Scan for the cell matching the given text and deliver its [X, Y] coordinate at center. 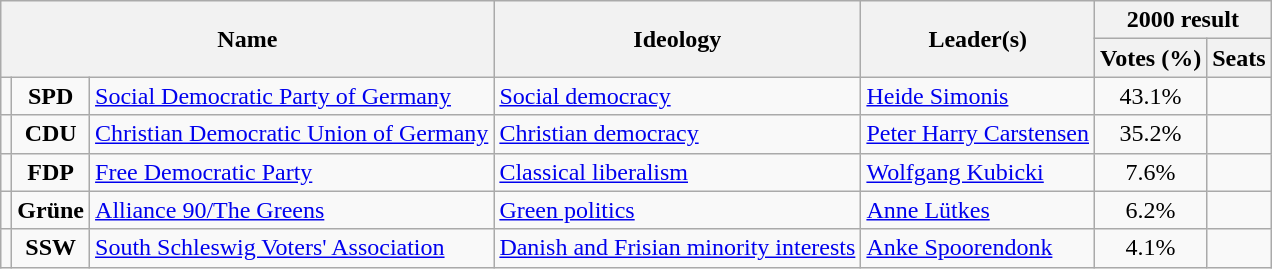
Ideology [678, 39]
Peter Harry Carstensen [978, 134]
SSW [51, 248]
Seats [1239, 58]
43.1% [1151, 96]
Anne Lütkes [978, 210]
Social Democratic Party of Germany [292, 96]
Social democracy [678, 96]
CDU [51, 134]
Heide Simonis [978, 96]
Classical liberalism [678, 172]
Christian Democratic Union of Germany [292, 134]
6.2% [1151, 210]
Anke Spoorendonk [978, 248]
FDP [51, 172]
Christian democracy [678, 134]
Name [248, 39]
4.1% [1151, 248]
Free Democratic Party [292, 172]
Grüne [51, 210]
Votes (%) [1151, 58]
Wolfgang Kubicki [978, 172]
Leader(s) [978, 39]
2000 result [1184, 20]
South Schleswig Voters' Association [292, 248]
Green politics [678, 210]
35.2% [1151, 134]
Alliance 90/The Greens [292, 210]
SPD [51, 96]
Danish and Frisian minority interests [678, 248]
7.6% [1151, 172]
